Return (X, Y) of the center of cell containing provided text 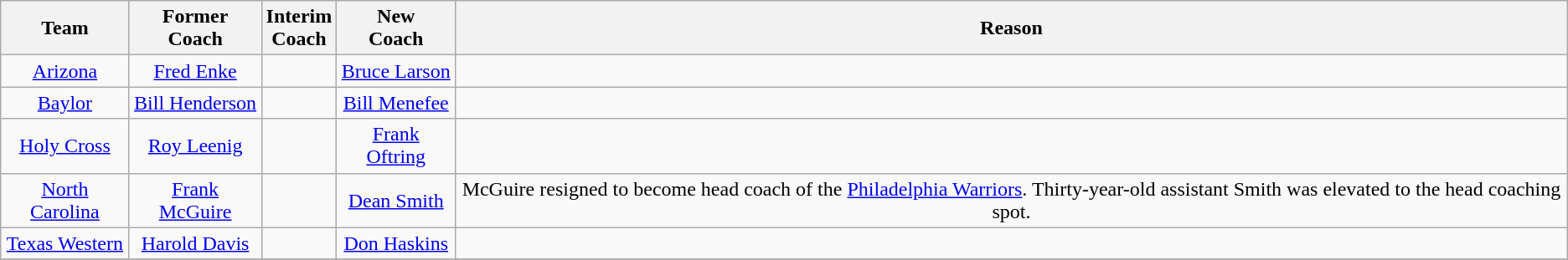
Bill Menefee (396, 103)
Baylor (65, 103)
Reason (1012, 28)
Roy Leenig (195, 145)
Dean Smith (396, 201)
NewCoach (396, 28)
Texas Western (65, 243)
Holy Cross (65, 145)
Bruce Larson (396, 71)
Don Haskins (396, 243)
Fred Enke (195, 71)
McGuire resigned to become head coach of the Philadelphia Warriors. Thirty-year-old assistant Smith was elevated to the head coaching spot. (1012, 201)
Frank McGuire (195, 201)
Frank Oftring (396, 145)
Arizona (65, 71)
Team (65, 28)
FormerCoach (195, 28)
InterimCoach (299, 28)
Bill Henderson (195, 103)
North Carolina (65, 201)
Harold Davis (195, 243)
